Return the (x, y) coordinate for the center point of the cell that contains the specified text.  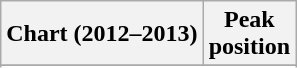
Chart (2012–2013) (102, 34)
Peakposition (249, 34)
